Return (x, y) of the center of cell containing provided text 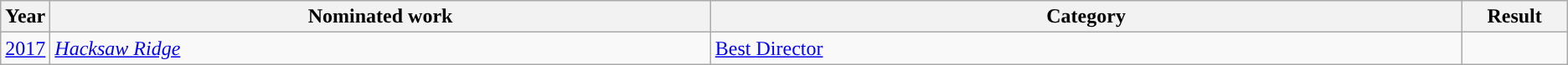
Best Director (1086, 48)
Category (1086, 17)
Hacksaw Ridge (380, 48)
Year (25, 17)
Nominated work (380, 17)
Result (1514, 17)
2017 (25, 48)
